From the cell containing the given text, extract its center point as (x, y) coordinate. 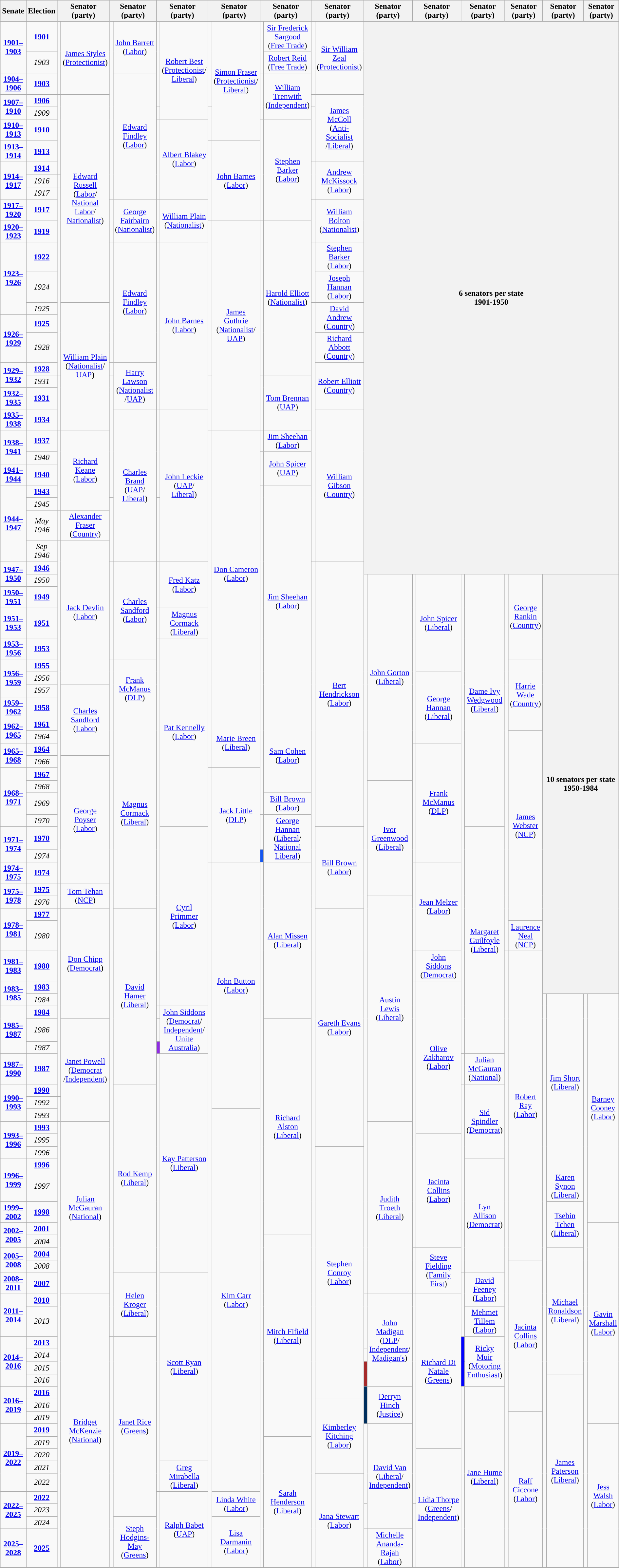
1958 (42, 708)
1913–1914 (13, 151)
Mehmet Tillem(Labor) (485, 1321)
Kim Carr(Labor) (236, 1300)
Steve Fielding(Family First) (439, 1271)
1951–1953 (13, 623)
Kay Patterson(Liberal) (184, 1163)
2023 (42, 1510)
John Spicer(Liberal) (439, 623)
1906 (42, 101)
Michelle Ananda-Rajah(Labor) (390, 1548)
David Feeney(Labor) (485, 1289)
1977 (42, 915)
Olive Zakharov(Labor) (439, 1057)
2005–2008 (13, 1260)
1983–1985 (13, 993)
1965–1968 (13, 755)
Stephen Conroy(Labor) (339, 1273)
John Spicer(UAP) (288, 468)
1916 (42, 180)
Jean Melzer(Labor) (439, 907)
John Madigan(DLP/Independent/Madigan's) (390, 1340)
Fred Katz(Labor) (184, 584)
Jess Walsh(Labor) (603, 1496)
Jim Short(Liberal) (565, 1082)
1986 (42, 1030)
Don Chipp(Democrat) (85, 963)
1971–1974 (13, 844)
2007 (42, 1283)
George Hannan(Liberal) (439, 708)
1968–1971 (13, 797)
1917–1920 (13, 210)
1956 (42, 678)
2008–2011 (13, 1283)
2025–2028 (13, 1548)
1907–1910 (13, 107)
Albert Blakey(Labor) (184, 159)
1997 (42, 1186)
John Gorton(Liberal) (390, 677)
2025 (42, 1548)
Raff Ciccone(Labor) (525, 1490)
1941–1944 (13, 474)
Gareth Evans(Labor) (339, 1027)
1947–1950 (13, 574)
1968 (42, 786)
2020 (42, 1455)
Janet Powell(Democrat/Independent) (85, 1070)
Pat Kennelly(Labor) (184, 732)
Sir Frederick Sargood(Free Trade) (288, 37)
Laurence Neal(NCP) (525, 936)
1966 (42, 762)
1976 (42, 902)
Jana Stewart(Labor) (339, 1521)
Linda White(Labor) (236, 1504)
1950–1951 (13, 597)
James Styles(Protectionist) (85, 58)
Michael Ronaldson(Liberal) (565, 1311)
1998 (42, 1212)
1909 (42, 113)
1920–1923 (13, 231)
Don Cameron(Labor) (236, 574)
Senate (13, 11)
Sir William Zeal(Protectionist) (339, 58)
1992 (42, 1103)
Robert Best(Protectionist/Liberal) (184, 70)
Election (42, 11)
Robert Ray(Labor) (525, 1105)
Harrie Wade(Country) (525, 695)
Gavin Marshall(Labor) (603, 1323)
Dame Ivy Wedgwood(Liberal) (485, 700)
Steph Hodgins-May(Greens) (135, 1542)
1919 (42, 231)
James Guthrie(Nationalist/UAP) (236, 326)
Charles Brand(UAP/Liberal) (135, 485)
1904–1906 (13, 84)
Andrew McKissock(Labor) (339, 180)
1926–1929 (13, 339)
May 1946 (42, 525)
John Leckie(UAP/Liberal) (184, 485)
Richard Di Natale(Greens) (439, 1371)
1957 (42, 690)
2011–2014 (13, 1315)
John Button(Labor) (236, 986)
Bert Hendrickson(Labor) (339, 694)
1990 (42, 1090)
1945 (42, 504)
1953–1956 (13, 649)
Cyril Primmer(Labor) (184, 916)
Lidia Thorpe(Greens/Independent) (439, 1508)
Richard Abbott(Country) (339, 348)
James Webster(NCP) (525, 825)
Austin Lewis(Liberal) (390, 1009)
James McColl(Anti-Socialist/Liberal) (339, 128)
1995 (42, 1140)
2022–2025 (13, 1510)
Rod Kemp(Liberal) (135, 1178)
2014 (42, 1355)
Joseph Hannan(Labor) (339, 287)
1914–1917 (13, 180)
Helen Kroger(Liberal) (135, 1304)
1935–1938 (13, 419)
1932–1935 (13, 398)
Judith Troeth(Liberal) (390, 1207)
1967 (42, 774)
William Plain(Nationalist/UAP) (85, 366)
Alexander Fraser(Country) (85, 525)
Ralph Babet(UAP) (184, 1530)
1983 (42, 987)
2021 (42, 1467)
John Barrett(Labor) (135, 47)
1943 (42, 491)
James Paterson(Liberal) (565, 1471)
1910 (42, 130)
1946 (42, 568)
Jane Hume(Liberal) (485, 1477)
1955 (42, 666)
William Bolton(Nationalist) (339, 220)
1922 (42, 257)
2001 (42, 1229)
John Siddons(Democrat/Independent/Unite Australia) (184, 1030)
1944–1947 (13, 523)
1929–1932 (13, 375)
1901 (42, 37)
Harry Lawson(Nationalist/UAP) (135, 386)
1987–1990 (13, 1069)
Ricky Muir(Motoring Enthusiast) (485, 1361)
1914 (42, 168)
1934 (42, 419)
William Trenwith(Independent) (288, 96)
2016–2019 (13, 1405)
George Poyser(Labor) (85, 819)
1981–1983 (13, 966)
1993–1996 (13, 1140)
William Plain(Nationalist) (184, 220)
George Fairbairn(Nationalist) (135, 220)
2015 (42, 1368)
Lyn Allison(Democrat) (485, 1216)
1961 (42, 724)
1985–1987 (13, 1030)
1951 (42, 623)
Tom Brennan(UAP) (288, 403)
Robert Elliott(Country) (339, 386)
Greg Mirabella(Liberal) (184, 1476)
Janet Rice(Greens) (135, 1426)
Sarah Henderson(Liberal) (288, 1502)
Mitch Fifield(Liberal) (288, 1336)
Sid Spindler(Democrat) (485, 1121)
Simon Fraser(Protectionist/Liberal) (236, 81)
George Rankin(Country) (525, 617)
William Gibson(Country) (339, 485)
2008 (42, 1266)
1910–1913 (13, 130)
Jack Devlin(Labor) (85, 612)
2002–2005 (13, 1235)
2024 (42, 1522)
1937 (42, 441)
1990–1993 (13, 1103)
Harold Elliott(Nationalist) (288, 298)
David Andrew(Country) (339, 317)
1938–1941 (13, 447)
Derryn Hinch(Justice) (390, 1405)
1975 (42, 890)
Richard Alston(Liberal) (288, 1127)
1969 (42, 803)
1949 (42, 597)
Karen Synon(Liberal) (565, 1186)
Marie Breen(Liberal) (236, 743)
Richard Keane(Labor) (85, 470)
10 senators per state1950-1984 (581, 784)
David Hamer(Liberal) (135, 996)
Jack Little(DLP) (236, 815)
1962–1965 (13, 730)
Tom Tehan(NCP) (85, 896)
1913 (42, 151)
2010 (42, 1300)
Margaret Guilfoyle(Liberal) (485, 940)
Alan Missen(Liberal) (288, 940)
1924 (42, 287)
David Van(Liberal/Independent) (390, 1476)
1978–1981 (13, 930)
1974–1975 (13, 873)
Robert Reid(Free Trade) (288, 62)
2014–2016 (13, 1361)
Ivor Greenwood(Liberal) (390, 838)
Barney Cooney(Labor) (603, 1108)
George Hannan(Liberal/National Liberal) (288, 838)
Kimberley Kitching(Labor) (339, 1436)
1996–1999 (13, 1180)
1975–1978 (13, 896)
Bridget McKenzie(National) (85, 1431)
1950 (42, 580)
6 senators per state1901-1950 (491, 298)
Edward Russell(Labor/National Labor/Nationalist) (85, 198)
Lisa Darmanin(Labor) (236, 1542)
Scott Ryan(Liberal) (184, 1367)
John Siddons(Democrat) (439, 966)
2019–2022 (13, 1458)
1959–1962 (13, 708)
1956–1959 (13, 678)
1923–1926 (13, 278)
Sam Cohen(Labor) (288, 755)
Sep 1946 (42, 551)
1953 (42, 649)
1901–1903 (13, 47)
Tsebin Tchen(Liberal) (565, 1224)
1999–2002 (13, 1212)
